Identify which cell holds the provided text, then report its [X, Y] central coordinate. 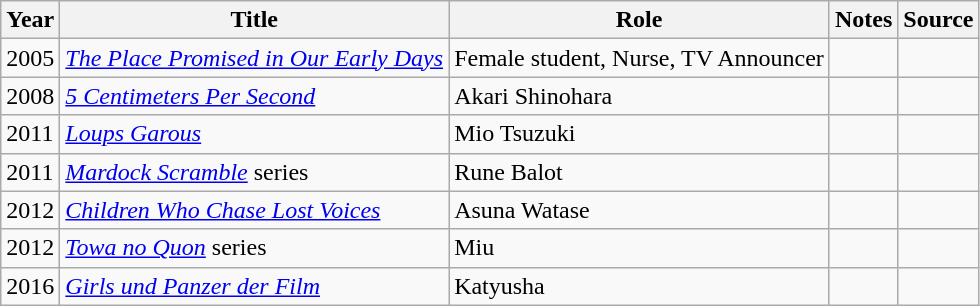
Loups Garous [254, 134]
Asuna Watase [640, 210]
Miu [640, 248]
5 Centimeters Per Second [254, 96]
2008 [30, 96]
2016 [30, 286]
Role [640, 20]
Year [30, 20]
Female student, Nurse, TV Announcer [640, 58]
Notes [863, 20]
Towa no Quon series [254, 248]
Mio Tsuzuki [640, 134]
Mardock Scramble series [254, 172]
Girls und Panzer der Film [254, 286]
Rune Balot [640, 172]
Title [254, 20]
The Place Promised in Our Early Days [254, 58]
Akari Shinohara [640, 96]
Katyusha [640, 286]
Source [938, 20]
Children Who Chase Lost Voices [254, 210]
2005 [30, 58]
